Scan for the cell matching the given text and deliver its (X, Y) coordinate at center. 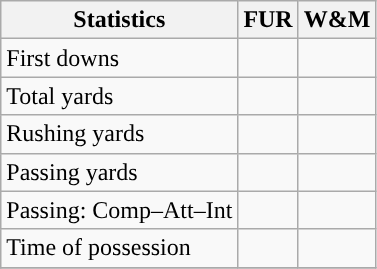
First downs (120, 58)
W&M (337, 20)
Passing yards (120, 172)
Passing: Comp–Att–Int (120, 210)
Rushing yards (120, 134)
Total yards (120, 96)
Time of possession (120, 248)
Statistics (120, 20)
FUR (268, 20)
